For the text-containing cell, return its midpoint in [x, y] coordinate format. 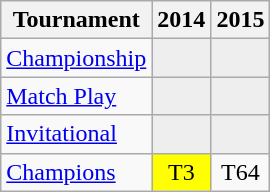
Champions [76, 172]
2014 [182, 20]
Invitational [76, 134]
T64 [240, 172]
Championship [76, 58]
2015 [240, 20]
T3 [182, 172]
Match Play [76, 96]
Tournament [76, 20]
